Locate the cell with the specified text and output its (X, Y) center coordinate. 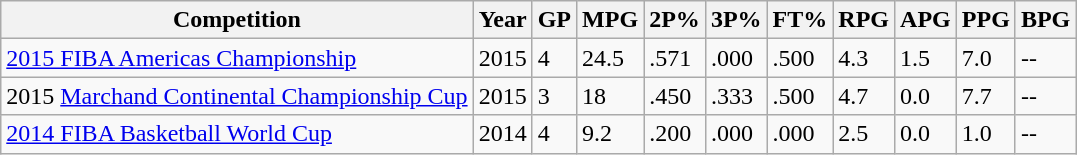
3P% (736, 20)
4.3 (864, 58)
2P% (675, 20)
GP (554, 20)
7.0 (986, 58)
BPG (1045, 20)
Year (502, 20)
1.5 (926, 58)
APG (926, 20)
24.5 (610, 58)
2.5 (864, 134)
PPG (986, 20)
.200 (675, 134)
2014 FIBA Basketball World Cup (237, 134)
.571 (675, 58)
9.2 (610, 134)
7.7 (986, 96)
2015 Marchand Continental Championship Cup (237, 96)
RPG (864, 20)
MPG (610, 20)
4.7 (864, 96)
.333 (736, 96)
FT% (800, 20)
2014 (502, 134)
18 (610, 96)
2015 FIBA Americas Championship (237, 58)
.450 (675, 96)
1.0 (986, 134)
Competition (237, 20)
3 (554, 96)
